Scan for the cell matching the given text and deliver its [X, Y] coordinate at center. 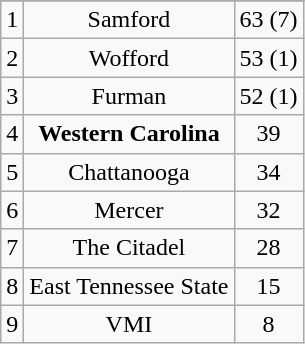
15 [268, 286]
3 [12, 96]
63 (7) [268, 20]
1 [12, 20]
4 [12, 134]
9 [12, 324]
East Tennessee State [129, 286]
Western Carolina [129, 134]
5 [12, 172]
Wofford [129, 58]
32 [268, 210]
Mercer [129, 210]
34 [268, 172]
Chattanooga [129, 172]
39 [268, 134]
VMI [129, 324]
Samford [129, 20]
The Citadel [129, 248]
6 [12, 210]
2 [12, 58]
7 [12, 248]
28 [268, 248]
Furman [129, 96]
53 (1) [268, 58]
52 (1) [268, 96]
